Output the (x, y) coordinate of the center of the cell containing the given text.  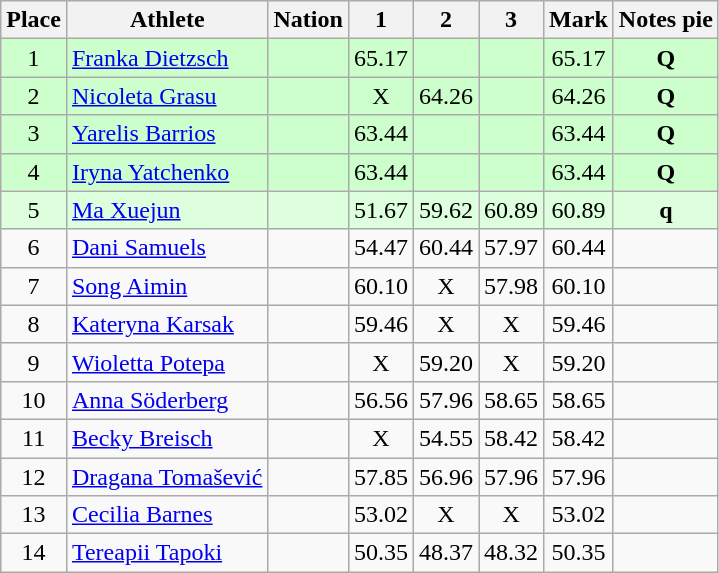
57.97 (512, 248)
14 (34, 553)
Notes pie (666, 20)
10 (34, 400)
7 (34, 286)
13 (34, 515)
Wioletta Potepa (167, 362)
Place (34, 20)
57.98 (512, 286)
Franka Dietzsch (167, 58)
Nicoleta Grasu (167, 96)
56.56 (380, 400)
5 (34, 210)
Song Aimin (167, 286)
57.85 (380, 477)
6 (34, 248)
48.37 (446, 553)
Yarelis Barrios (167, 134)
Iryna Yatchenko (167, 172)
11 (34, 438)
Anna Söderberg (167, 400)
4 (34, 172)
56.96 (446, 477)
q (666, 210)
54.47 (380, 248)
Athlete (167, 20)
8 (34, 324)
Mark (579, 20)
Cecilia Barnes (167, 515)
59.62 (446, 210)
Dani Samuels (167, 248)
9 (34, 362)
51.67 (380, 210)
Dragana Tomašević (167, 477)
48.32 (512, 553)
Kateryna Karsak (167, 324)
54.55 (446, 438)
Nation (308, 20)
Becky Breisch (167, 438)
Tereapii Tapoki (167, 553)
Ma Xuejun (167, 210)
12 (34, 477)
